For the text-containing cell, return its midpoint in (x, y) coordinate format. 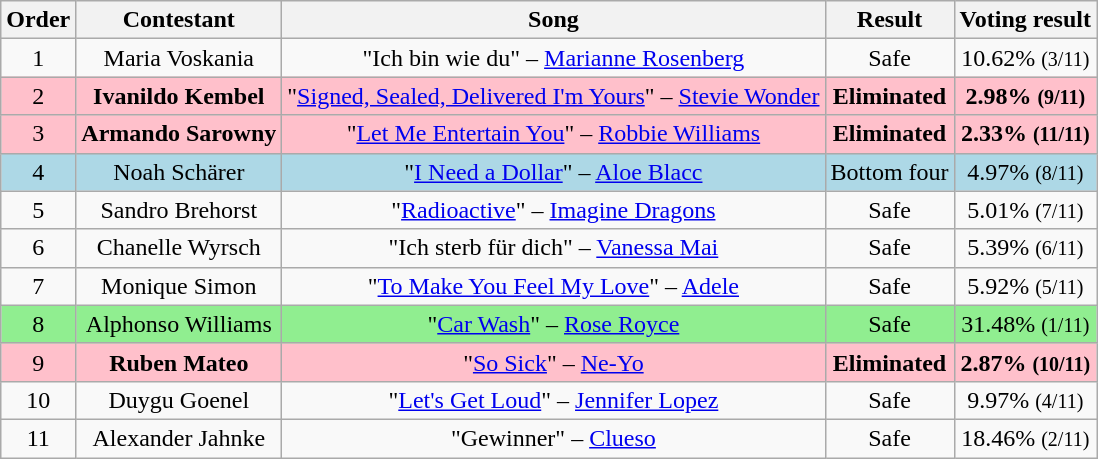
4.97% (8/11) (1025, 172)
"I Need a Dollar" – Aloe Blacc (554, 172)
Bottom four (890, 172)
"Gewinner" – Clueso (554, 438)
4 (38, 172)
1 (38, 58)
Alphonso Williams (179, 324)
Sandro Brehorst (179, 210)
Armando Sarowny (179, 134)
"To Make You Feel My Love" – Adele (554, 286)
"Ich bin wie du" – Marianne Rosenberg (554, 58)
"Let's Get Loud" – Jennifer Lopez (554, 400)
5.01% (7/11) (1025, 210)
Contestant (179, 20)
5.92% (5/11) (1025, 286)
3 (38, 134)
10.62% (3/11) (1025, 58)
"Radioactive" – Imagine Dragons (554, 210)
2 (38, 96)
Maria Voskania (179, 58)
9 (38, 362)
Voting result (1025, 20)
"Let Me Entertain You" – Robbie Williams (554, 134)
"Ich sterb für dich" – Vanessa Mai (554, 248)
2.87% (10/11) (1025, 362)
9.97% (4/11) (1025, 400)
5.39% (6/11) (1025, 248)
Duygu Goenel (179, 400)
18.46% (2/11) (1025, 438)
10 (38, 400)
6 (38, 248)
Order (38, 20)
"Car Wash" – Rose Royce (554, 324)
"So Sick" – Ne-Yo (554, 362)
Monique Simon (179, 286)
5 (38, 210)
Noah Schärer (179, 172)
Alexander Jahnke (179, 438)
Chanelle Wyrsch (179, 248)
"Signed, Sealed, Delivered I'm Yours" – Stevie Wonder (554, 96)
Song (554, 20)
31.48% (1/11) (1025, 324)
Result (890, 20)
2.33% (11/11) (1025, 134)
2.98% (9/11) (1025, 96)
11 (38, 438)
7 (38, 286)
8 (38, 324)
Ivanildo Kembel (179, 96)
Ruben Mateo (179, 362)
